Determine the [x, y] coordinate at the center of the cell enclosing the given text.  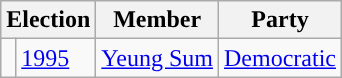
Party [280, 20]
Election [48, 20]
1995 [56, 58]
Democratic [280, 58]
Member [158, 20]
Yeung Sum [158, 58]
